Search for the cell housing the specified text and yield its (X, Y) center coordinate. 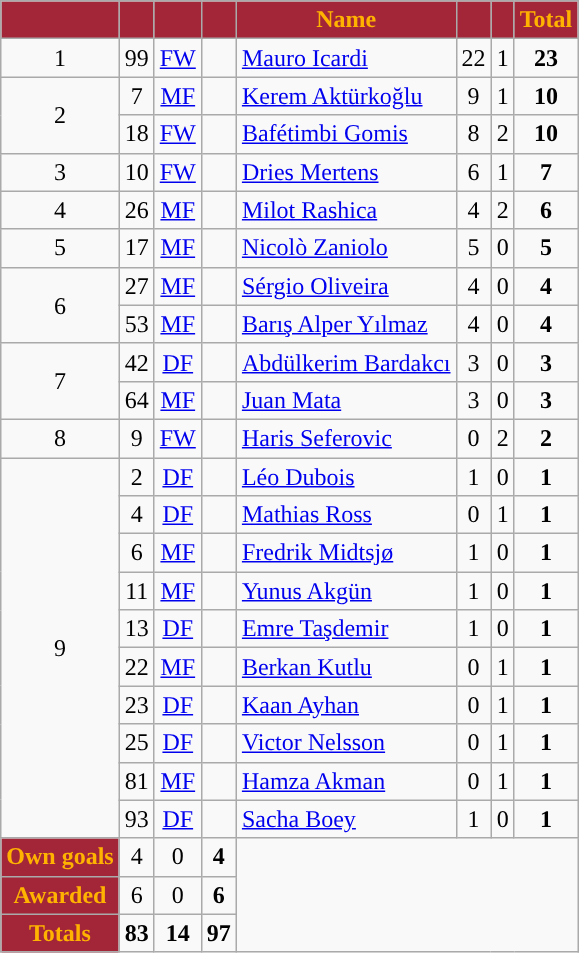
42 (136, 362)
93 (136, 819)
Own goals (60, 857)
Bafétimbi Gomis (346, 134)
Fredrik Midtsjø (346, 553)
11 (136, 591)
Barış Alper Yılmaz (346, 324)
Kerem Aktürkoğlu (346, 96)
Milot Rashica (346, 210)
Awarded (60, 895)
Mathias Ross (346, 515)
Juan Mata (346, 400)
83 (136, 933)
Yunus Akgün (346, 591)
53 (136, 324)
Sérgio Oliveira (346, 286)
Sacha Boey (346, 819)
64 (136, 400)
Victor Nelsson (346, 743)
26 (136, 210)
13 (136, 629)
Dries Mertens (346, 172)
14 (178, 933)
Mauro Icardi (346, 58)
Hamza Akman (346, 781)
Kaan Ayhan (346, 705)
Totals (60, 933)
27 (136, 286)
Total (546, 20)
18 (136, 134)
25 (136, 743)
Haris Seferovic (346, 438)
Abdülkerim Bardakcı (346, 362)
81 (136, 781)
Berkan Kutlu (346, 667)
97 (218, 933)
Emre Taşdemir (346, 629)
Name (346, 20)
17 (136, 248)
Léo Dubois (346, 477)
Nicolò Zaniolo (346, 248)
99 (136, 58)
